From the cell containing the given text, extract its center point as (x, y) coordinate. 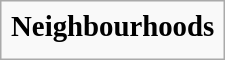
Neighbourhoods (113, 27)
